Locate the cell with the specified text and output its [x, y] center coordinate. 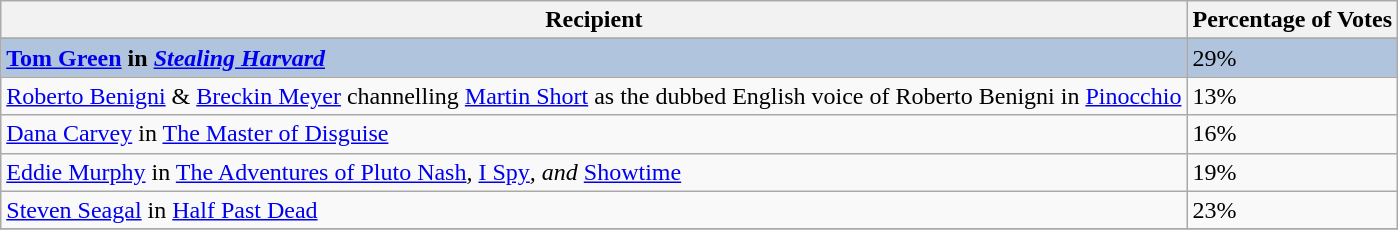
Dana Carvey in The Master of Disguise [594, 134]
Eddie Murphy in The Adventures of Pluto Nash, I Spy, and Showtime [594, 172]
Steven Seagal in Half Past Dead [594, 210]
Percentage of Votes [1292, 20]
19% [1292, 172]
23% [1292, 210]
29% [1292, 58]
Recipient [594, 20]
Roberto Benigni & Breckin Meyer channelling Martin Short as the dubbed English voice of Roberto Benigni in Pinocchio [594, 96]
13% [1292, 96]
Tom Green in Stealing Harvard [594, 58]
16% [1292, 134]
